Capture the cell that displays the provided text and extract its [X, Y] central coordinate. 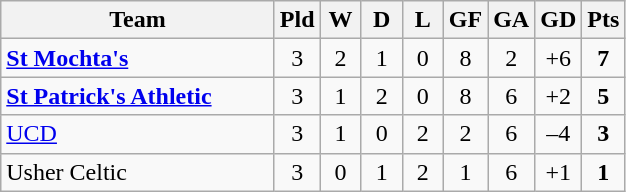
+6 [558, 58]
W [340, 20]
St Mochta's [138, 58]
St Patrick's Athletic [138, 96]
+1 [558, 172]
D [382, 20]
GD [558, 20]
Pts [604, 20]
Team [138, 20]
+2 [558, 96]
7 [604, 58]
Usher Celtic [138, 172]
GF [465, 20]
UCD [138, 134]
Pld [297, 20]
–4 [558, 134]
GA [512, 20]
5 [604, 96]
L [422, 20]
